Return the (x, y) coordinate for the center point of the cell that contains the specified text.  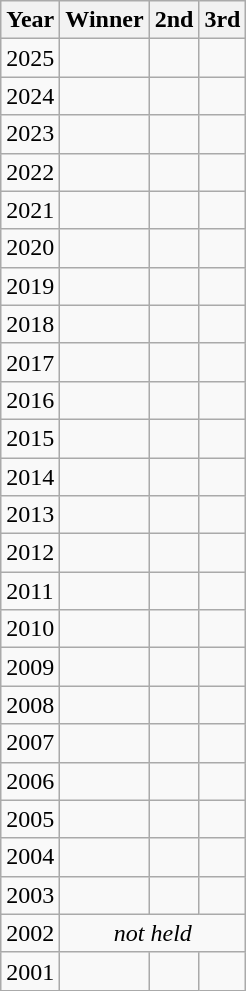
2002 (30, 933)
2013 (30, 515)
2003 (30, 895)
2005 (30, 819)
2009 (30, 667)
2019 (30, 286)
2010 (30, 629)
2012 (30, 553)
Year (30, 20)
not held (153, 933)
2nd (174, 20)
2017 (30, 362)
2011 (30, 591)
2004 (30, 857)
2020 (30, 248)
2023 (30, 134)
2018 (30, 324)
2014 (30, 477)
2024 (30, 96)
2022 (30, 172)
2007 (30, 743)
2021 (30, 210)
2008 (30, 705)
2025 (30, 58)
Winner (104, 20)
2016 (30, 400)
2006 (30, 781)
3rd (222, 20)
2001 (30, 971)
2015 (30, 438)
